Return the [X, Y] coordinate for the center point of the cell that contains the specified text.  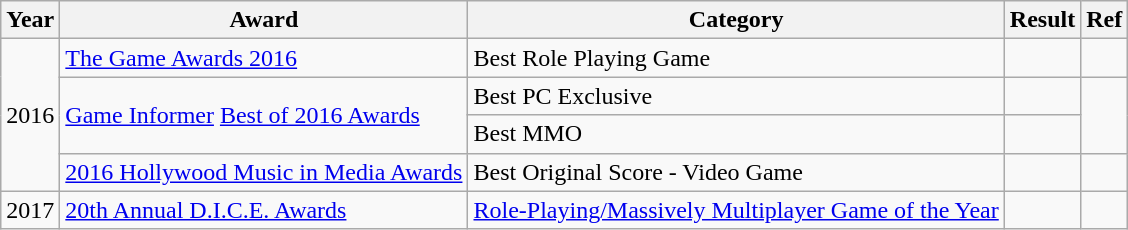
2016 [30, 115]
Best Original Score - Video Game [736, 172]
20th Annual D.I.C.E. Awards [264, 210]
Best PC Exclusive [736, 96]
Year [30, 20]
Role-Playing/Massively Multiplayer Game of the Year [736, 210]
2017 [30, 210]
Ref [1104, 20]
Best Role Playing Game [736, 58]
Result [1042, 20]
Category [736, 20]
The Game Awards 2016 [264, 58]
2016 Hollywood Music in Media Awards [264, 172]
Game Informer Best of 2016 Awards [264, 115]
Best MMO [736, 134]
Award [264, 20]
